Output the [X, Y] coordinate of the center of the cell containing the given text.  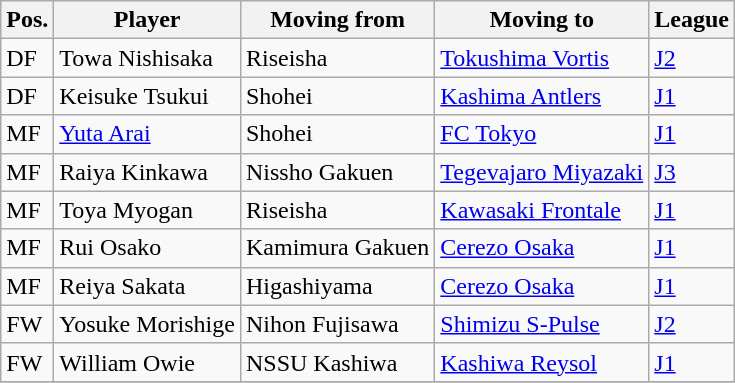
Keisuke Tsukui [148, 96]
Rui Osako [148, 248]
Tegevajaro Miyazaki [542, 172]
Higashiyama [337, 286]
Yosuke Morishige [148, 324]
Moving to [542, 20]
NSSU Kashiwa [337, 362]
Nissho Gakuen [337, 172]
J3 [692, 172]
Moving from [337, 20]
Towa Nishisaka [148, 58]
William Owie [148, 362]
Player [148, 20]
Yuta Arai [148, 134]
League [692, 20]
Tokushima Vortis [542, 58]
Reiya Sakata [148, 286]
Kawasaki Frontale [542, 210]
Kashima Antlers [542, 96]
Pos. [28, 20]
FC Tokyo [542, 134]
Raiya Kinkawa [148, 172]
Kamimura Gakuen [337, 248]
Toya Myogan [148, 210]
Shimizu S-Pulse [542, 324]
Nihon Fujisawa [337, 324]
Kashiwa Reysol [542, 362]
